Scan for the cell matching the given text and deliver its [x, y] coordinate at center. 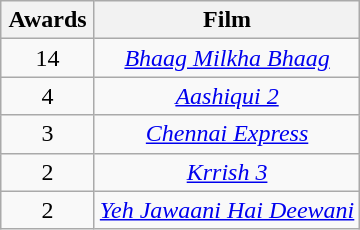
Chennai Express [227, 134]
4 [48, 96]
14 [48, 58]
3 [48, 134]
Bhaag Milkha Bhaag [227, 58]
Krrish 3 [227, 172]
Yeh Jawaani Hai Deewani [227, 210]
Awards [48, 20]
Aashiqui 2 [227, 96]
Film [227, 20]
